Detect which cell encompasses the target text, then output its (x, y) center coordinate. 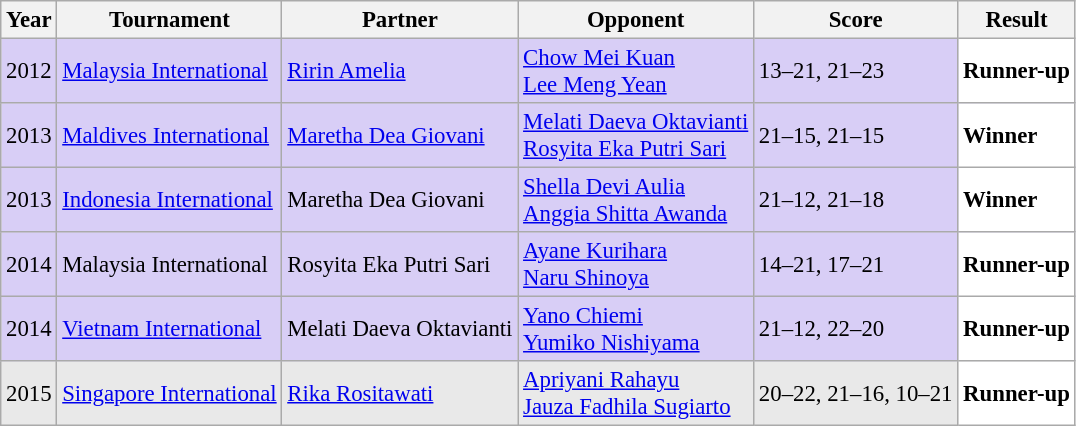
21–12, 22–20 (856, 330)
Score (856, 20)
Tournament (170, 20)
Opponent (636, 20)
13–21, 21–23 (856, 72)
Vietnam International (170, 330)
Melati Daeva Oktavianti (400, 330)
Result (1016, 20)
21–15, 21–15 (856, 136)
Rosyita Eka Putri Sari (400, 264)
21–12, 21–18 (856, 200)
14–21, 17–21 (856, 264)
2012 (29, 72)
Chow Mei Kuan Lee Meng Yean (636, 72)
Ririn Amelia (400, 72)
Year (29, 20)
Shella Devi Aulia Anggia Shitta Awanda (636, 200)
Partner (400, 20)
Yano Chiemi Yumiko Nishiyama (636, 330)
Ayane Kurihara Naru Shinoya (636, 264)
Indonesia International (170, 200)
Melati Daeva Oktavianti Rosyita Eka Putri Sari (636, 136)
Maldives International (170, 136)
